Identify which cell holds the provided text, then report its [x, y] central coordinate. 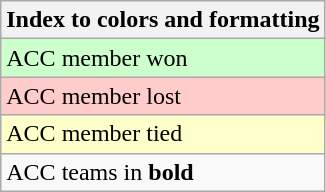
ACC member won [163, 58]
ACC member tied [163, 134]
ACC teams in bold [163, 172]
Index to colors and formatting [163, 20]
ACC member lost [163, 96]
